Return [X, Y] of the center of cell containing provided text 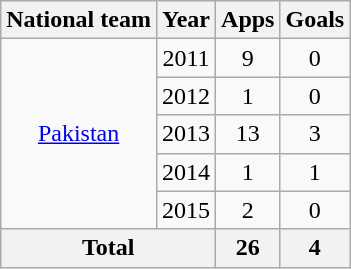
13 [248, 134]
2011 [186, 58]
National team [79, 20]
Year [186, 20]
Pakistan [79, 134]
2015 [186, 210]
2014 [186, 172]
26 [248, 248]
3 [315, 134]
Apps [248, 20]
2013 [186, 134]
2 [248, 210]
2012 [186, 96]
4 [315, 248]
Goals [315, 20]
Total [108, 248]
9 [248, 58]
